Search for the cell housing the specified text and yield its [x, y] center coordinate. 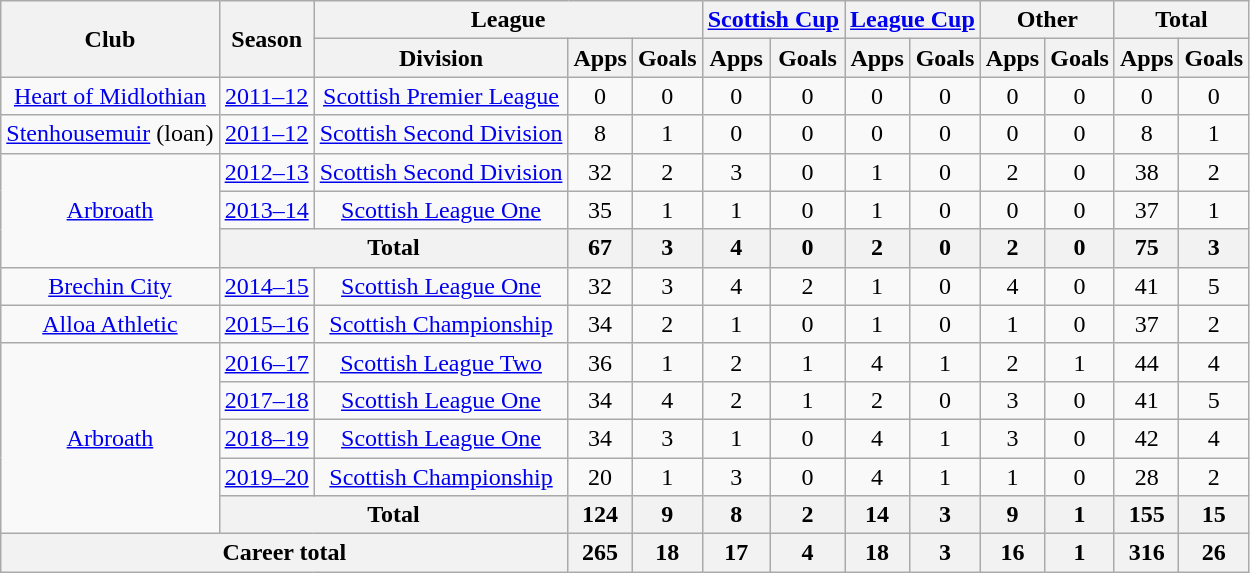
Career total [284, 553]
Other [1047, 20]
265 [600, 553]
67 [600, 248]
2016–17 [266, 362]
Scottish League Two [441, 362]
2017–18 [266, 400]
Stenhousemuir (loan) [110, 134]
2014–15 [266, 286]
26 [1214, 553]
Scottish Premier League [441, 96]
36 [600, 362]
Scottish Cup [773, 20]
2019–20 [266, 477]
17 [736, 553]
44 [1146, 362]
Heart of Midlothian [110, 96]
14 [878, 515]
124 [600, 515]
Alloa Athletic [110, 324]
2013–14 [266, 210]
16 [1012, 553]
28 [1146, 477]
15 [1214, 515]
316 [1146, 553]
42 [1146, 438]
38 [1146, 172]
League [508, 20]
35 [600, 210]
155 [1146, 515]
Division [441, 58]
2012–13 [266, 172]
20 [600, 477]
2015–16 [266, 324]
2018–19 [266, 438]
Season [266, 39]
League Cup [913, 20]
Club [110, 39]
75 [1146, 248]
Brechin City [110, 286]
